Locate the cell with the specified text and output its [x, y] center coordinate. 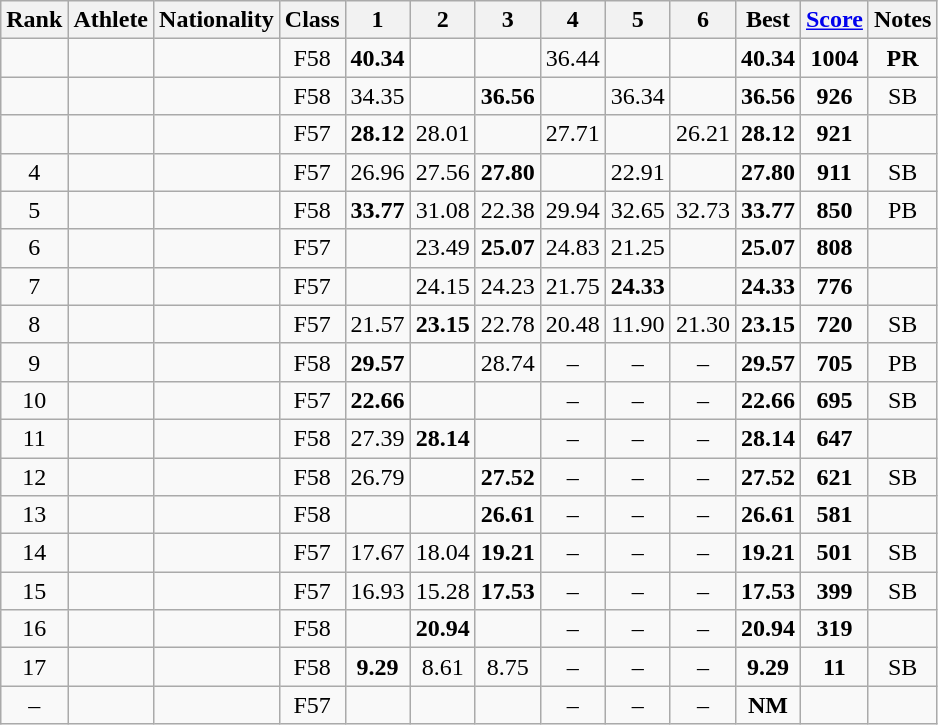
18.04 [442, 553]
21.57 [378, 324]
Nationality [217, 20]
Notes [902, 20]
12 [34, 477]
32.65 [638, 210]
26.96 [378, 172]
17.67 [378, 553]
NM [768, 705]
647 [834, 438]
21.75 [572, 286]
8.75 [508, 667]
Rank [34, 20]
16 [34, 629]
22.91 [638, 172]
24.15 [442, 286]
621 [834, 477]
24.83 [572, 248]
1 [378, 20]
20.48 [572, 324]
501 [834, 553]
8 [34, 324]
7 [34, 286]
22.38 [508, 210]
23.49 [442, 248]
21.30 [702, 324]
27.71 [572, 134]
Athlete [111, 20]
29.94 [572, 210]
776 [834, 286]
705 [834, 362]
28.74 [508, 362]
26.21 [702, 134]
9 [34, 362]
32.73 [702, 210]
26.79 [378, 477]
Score [834, 20]
31.08 [442, 210]
319 [834, 629]
22.78 [508, 324]
24.23 [508, 286]
15 [34, 591]
27.39 [378, 438]
17 [34, 667]
PR [902, 58]
808 [834, 248]
14 [34, 553]
10 [34, 400]
Best [768, 20]
16.93 [378, 591]
695 [834, 400]
15.28 [442, 591]
36.44 [572, 58]
921 [834, 134]
720 [834, 324]
911 [834, 172]
Class [312, 20]
34.35 [378, 96]
926 [834, 96]
36.34 [638, 96]
11.90 [638, 324]
8.61 [442, 667]
27.56 [442, 172]
13 [34, 515]
28.01 [442, 134]
3 [508, 20]
399 [834, 591]
1004 [834, 58]
850 [834, 210]
21.25 [638, 248]
2 [442, 20]
581 [834, 515]
